Capture the cell that displays the provided text and extract its (x, y) central coordinate. 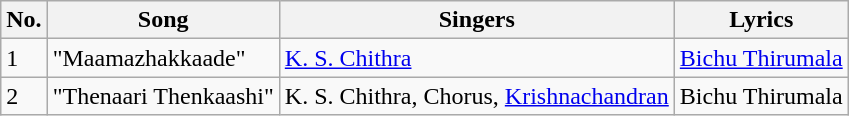
"Thenaari Thenkaashi" (163, 96)
"Maamazhakkaade" (163, 58)
Song (163, 20)
2 (24, 96)
1 (24, 58)
Singers (476, 20)
K. S. Chithra (476, 58)
No. (24, 20)
K. S. Chithra, Chorus, Krishnachandran (476, 96)
Lyrics (761, 20)
